Capture the cell that displays the provided text and extract its (X, Y) central coordinate. 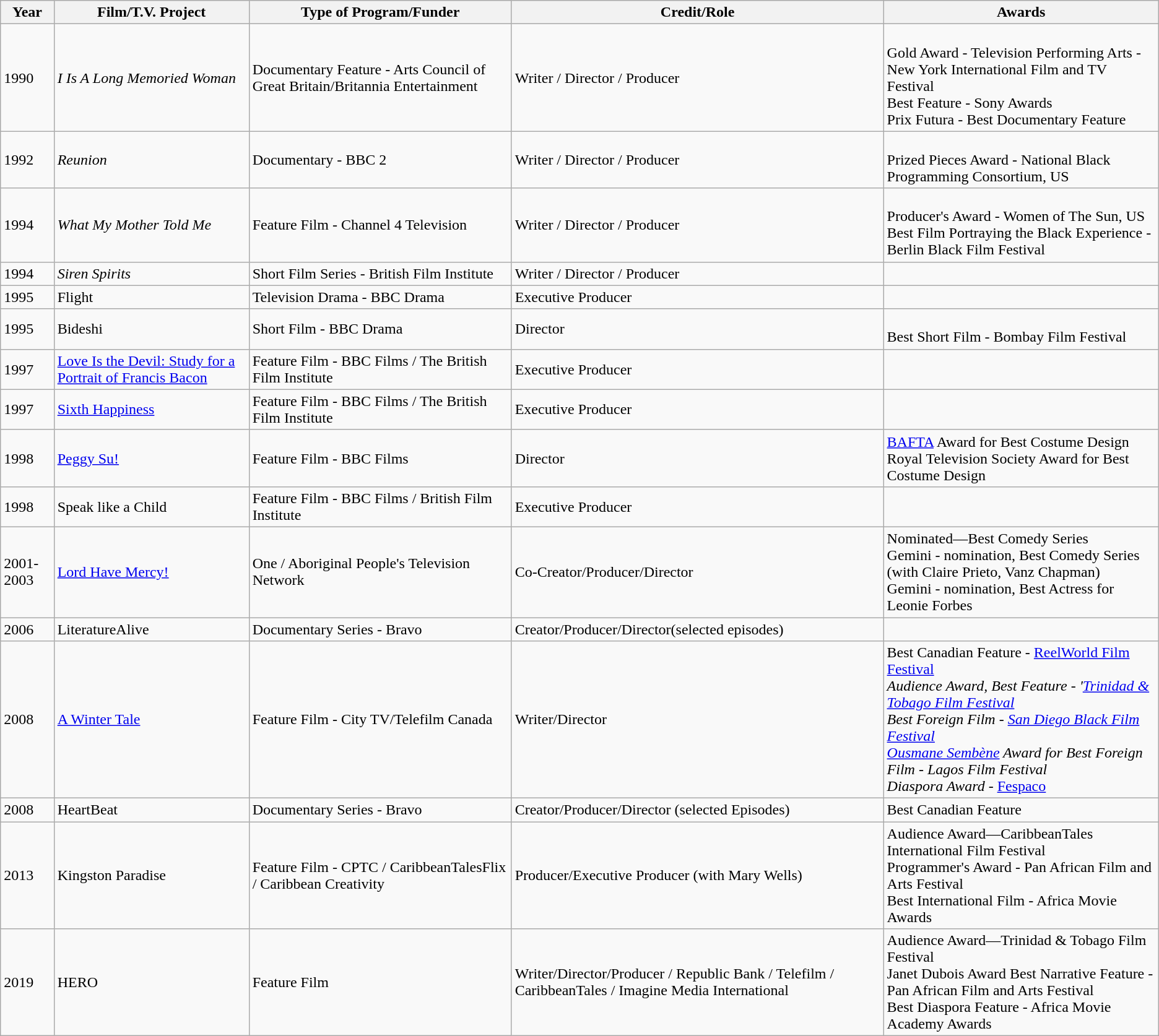
Best Short Film - Bombay Film Festival (1021, 329)
Sixth Happiness (151, 410)
Feature Film - CPTC / CaribbeanTalesFlix / Caribbean Creativity (380, 875)
HERO (151, 983)
A Winter Tale (151, 720)
Awards (1021, 12)
Writer/Director/Producer / Republic Bank / Telefilm / CaribbeanTales / Imagine Media International (697, 983)
Lord Have Mercy! (151, 572)
One / Aboriginal People's Television Network (380, 572)
Creator/Producer/Director (selected Episodes) (697, 810)
Feature Film - City TV/Telefilm Canada (380, 720)
Reunion (151, 160)
Best Canadian Feature (1021, 810)
Film/T.V. Project (151, 12)
Short Film - BBC Drama (380, 329)
What My Mother Told Me (151, 225)
Television Drama - BBC Drama (380, 297)
Bideshi (151, 329)
Feature Film - BBC Films (380, 458)
1992 (27, 160)
HeartBeat (151, 810)
2013 (27, 875)
Feature Film - Channel 4 Television (380, 225)
Siren Spirits (151, 274)
Love Is the Devil: Study for a Portrait of Francis Bacon (151, 369)
Creator/Producer/Director(selected episodes) (697, 629)
Credit/Role (697, 12)
Documentary - BBC 2 (380, 160)
Speak like a Child (151, 506)
Feature Film - BBC Films / British Film Institute (380, 506)
Short Film Series - British Film Institute (380, 274)
Peggy Su! (151, 458)
I Is A Long Memoried Woman (151, 78)
Kingston Paradise (151, 875)
2006 (27, 629)
Year (27, 12)
Producer's Award - Women of The Sun, US Best Film Portraying the Black Experience - Berlin Black Film Festival (1021, 225)
BAFTA Award for Best Costume Design Royal Television Society Award for Best Costume Design (1021, 458)
2001-2003 (27, 572)
Documentary Feature - Arts Council of Great Britain/Britannia Entertainment (380, 78)
Flight (151, 297)
2019 (27, 983)
Type of Program/Funder (380, 12)
1990 (27, 78)
Feature Film (380, 983)
LiteratureAlive (151, 629)
Co-Creator/Producer/Director (697, 572)
Prized Pieces Award - National Black Programming Consortium, US (1021, 160)
Producer/Executive Producer (with Mary Wells) (697, 875)
Writer/Director (697, 720)
